Provide the [x, y] coordinate of the cell's center where the given text is located.  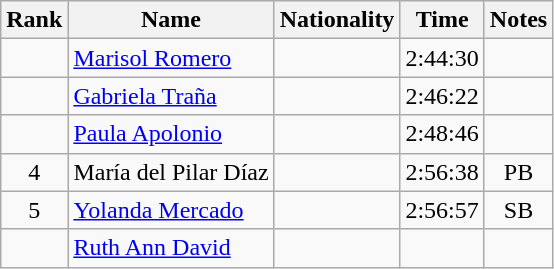
2:46:22 [442, 96]
PB [518, 172]
2:48:46 [442, 134]
Paula Apolonio [171, 134]
2:56:57 [442, 210]
5 [34, 210]
Yolanda Mercado [171, 210]
Marisol Romero [171, 58]
Gabriela Traña [171, 96]
2:44:30 [442, 58]
4 [34, 172]
Rank [34, 20]
Name [171, 20]
Ruth Ann David [171, 248]
2:56:38 [442, 172]
Time [442, 20]
María del Pilar Díaz [171, 172]
SB [518, 210]
Notes [518, 20]
Nationality [337, 20]
